Identify which cell holds the provided text, then report its (X, Y) central coordinate. 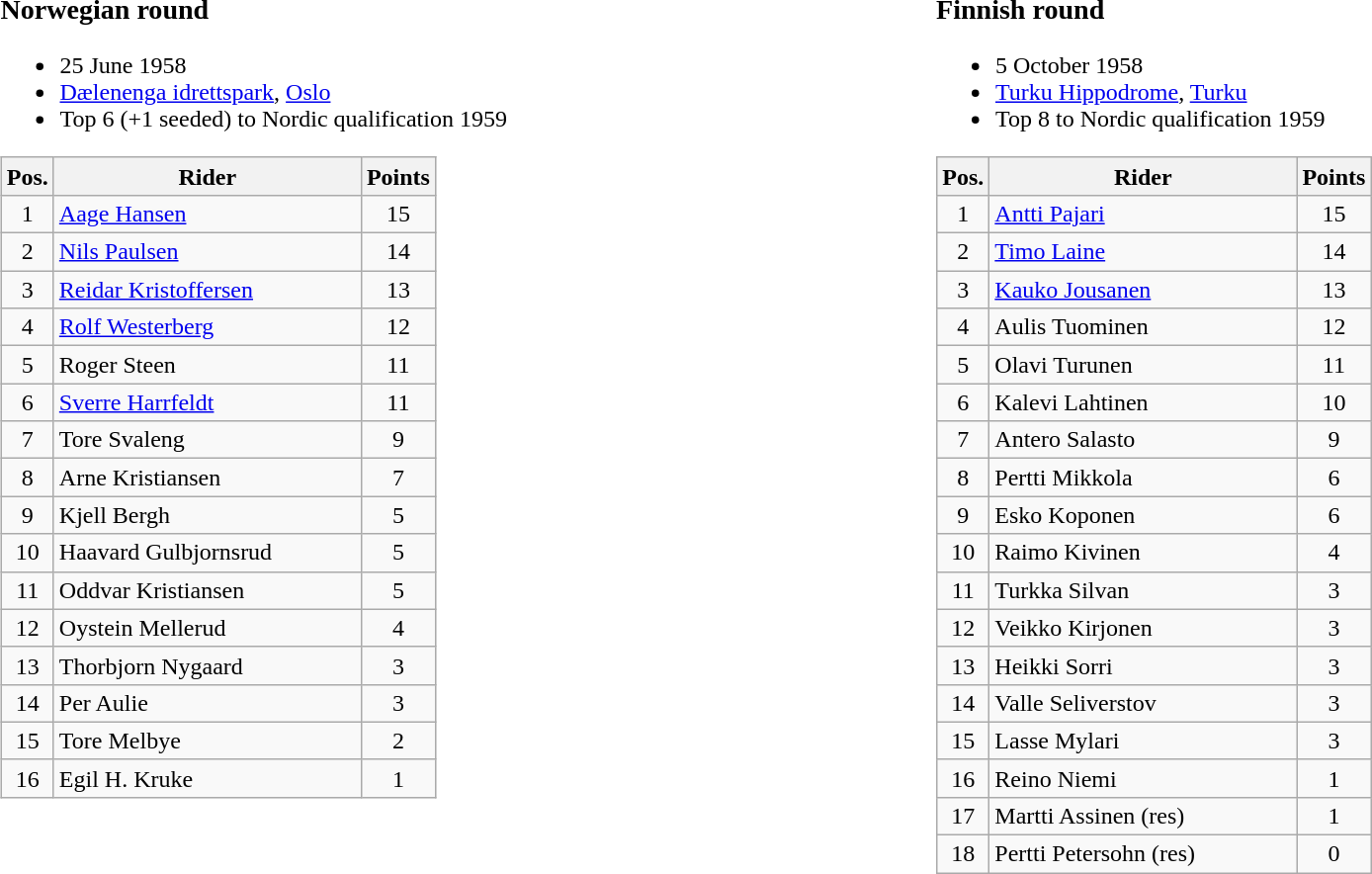
Raimo Kivinen (1143, 553)
Valle Seliverstov (1143, 703)
Timo Laine (1143, 252)
Pertti Petersohn (res) (1143, 854)
Roger Steen (208, 365)
Oddvar Kristiansen (208, 590)
Aage Hansen (208, 214)
Lasse Mylari (1143, 741)
Esko Koponen (1143, 515)
Turkka Silvan (1143, 590)
Kalevi Lahtinen (1143, 402)
Rolf Westerberg (208, 327)
Thorbjorn Nygaard (208, 665)
17 (963, 816)
0 (1334, 854)
Reino Niemi (1143, 778)
Veikko Kirjonen (1143, 628)
Tore Melbye (208, 741)
Pertti Mikkola (1143, 478)
Olavi Turunen (1143, 365)
Sverre Harrfeldt (208, 402)
Aulis Tuominen (1143, 327)
Per Aulie (208, 703)
Antero Salasto (1143, 440)
Reidar Kristoffersen (208, 290)
Egil H. Kruke (208, 778)
Tore Svaleng (208, 440)
Arne Kristiansen (208, 478)
Martti Assinen (res) (1143, 816)
Heikki Sorri (1143, 665)
Haavard Gulbjornsrud (208, 553)
Oystein Mellerud (208, 628)
18 (963, 854)
Kauko Jousanen (1143, 290)
Nils Paulsen (208, 252)
Antti Pajari (1143, 214)
Kjell Bergh (208, 515)
